Identify which cell holds the provided text, then report its (X, Y) central coordinate. 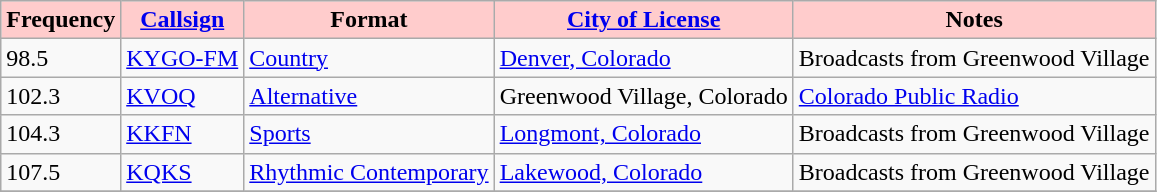
Format (369, 20)
Colorado Public Radio (974, 96)
107.5 (61, 172)
KKFN (182, 134)
KQKS (182, 172)
Sports (369, 134)
Lakewood, Colorado (644, 172)
Callsign (182, 20)
Alternative (369, 96)
Longmont, Colorado (644, 134)
98.5 (61, 58)
Frequency (61, 20)
102.3 (61, 96)
KYGO-FM (182, 58)
City of License (644, 20)
Greenwood Village, Colorado (644, 96)
104.3 (61, 134)
KVOQ (182, 96)
Rhythmic Contemporary (369, 172)
Country (369, 58)
Denver, Colorado (644, 58)
Notes (974, 20)
